For the text-containing cell, return its midpoint in (X, Y) coordinate format. 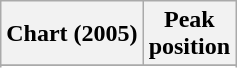
Peakposition (189, 34)
Chart (2005) (72, 34)
